Find where the given text appears and provide that cell's center as (x, y) coordinate. 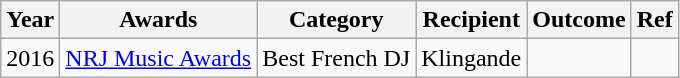
NRJ Music Awards (158, 58)
Category (336, 20)
Outcome (579, 20)
Klingande (472, 58)
Awards (158, 20)
Year (30, 20)
Ref (654, 20)
Best French DJ (336, 58)
2016 (30, 58)
Recipient (472, 20)
